Pinpoint the cell where the given text exists, returning its (x, y) midpoint coordinate. 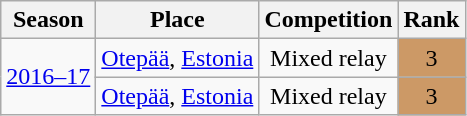
Rank (432, 20)
2016–17 (48, 77)
Place (178, 20)
Competition (328, 20)
Season (48, 20)
